Provide the [X, Y] coordinate of the cell's center where the given text is located.  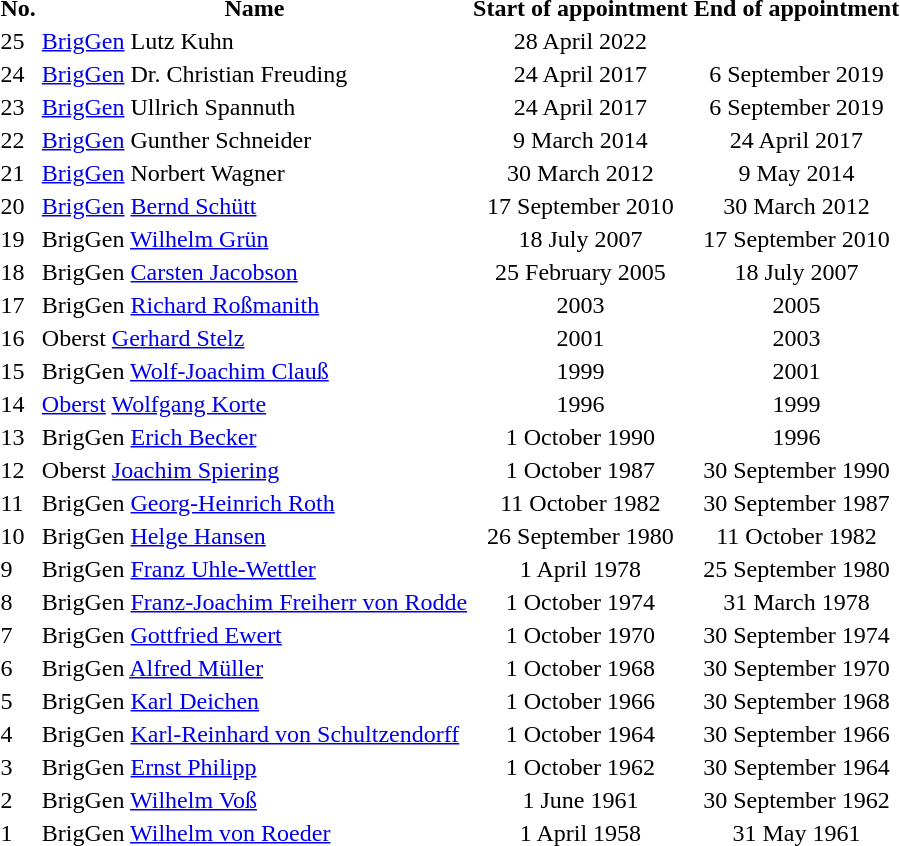
30 September 1964 [796, 767]
BrigGen Richard Roßmanith [254, 305]
1 October 1990 [581, 437]
BrigGen Karl Deichen [254, 701]
28 April 2022 [581, 41]
BrigGen Wolf-Joachim Clauß [254, 371]
BrigGen Lutz Kuhn [254, 41]
1 October 1966 [581, 701]
1 October 1974 [581, 602]
1 October 1987 [581, 470]
1 October 1964 [581, 734]
BrigGen Carsten Jacobson [254, 272]
9 March 2014 [581, 140]
1 June 1961 [581, 800]
Oberst Wolfgang Korte [254, 404]
1 October 1962 [581, 767]
Oberst Gerhard Stelz [254, 338]
9 May 2014 [796, 173]
30 September 1968 [796, 701]
BrigGen Karl-Reinhard von Schultzendorff [254, 734]
1 October 1968 [581, 668]
2005 [796, 305]
1 April 1978 [581, 569]
26 September 1980 [581, 536]
1 October 1970 [581, 635]
31 March 1978 [796, 602]
30 September 1970 [796, 668]
25 February 2005 [581, 272]
BrigGen Ullrich Spannuth [254, 107]
30 September 1966 [796, 734]
Oberst Joachim Spiering [254, 470]
30 September 1990 [796, 470]
25 September 1980 [796, 569]
BrigGen Norbert Wagner [254, 173]
BrigGen Wilhelm Voß [254, 800]
BrigGen Franz Uhle-Wettler [254, 569]
30 September 1962 [796, 800]
BrigGen Bernd Schütt [254, 206]
30 September 1987 [796, 503]
BrigGen Georg-Heinrich Roth [254, 503]
BrigGen Franz-Joachim Freiherr von Rodde [254, 602]
BrigGen Gunther Schneider [254, 140]
BrigGen Ernst Philipp [254, 767]
BrigGen Erich Becker [254, 437]
BrigGen Gottfried Ewert [254, 635]
BrigGen Wilhelm Grün [254, 239]
BrigGen Helge Hansen [254, 536]
BrigGen Alfred Müller [254, 668]
30 September 1974 [796, 635]
BrigGen Dr. Christian Freuding [254, 74]
